Search for the cell housing the specified text and yield its [x, y] center coordinate. 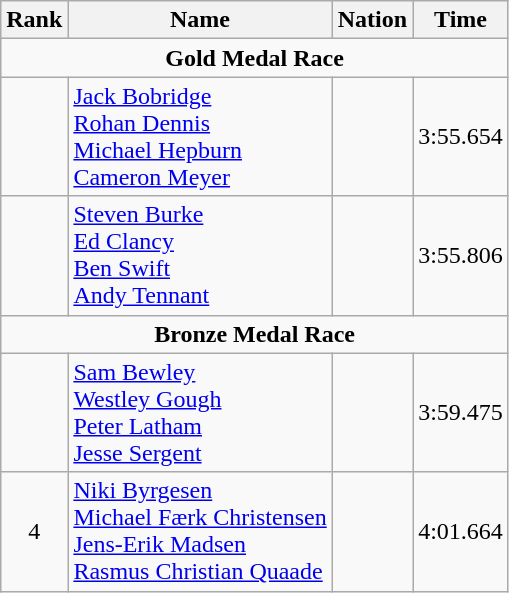
Steven BurkeEd Clancy Ben SwiftAndy Tennant [200, 256]
Bronze Medal Race [255, 334]
Niki ByrgesenMichael Færk ChristensenJens-Erik Madsen Rasmus Christian Quaade [200, 532]
Nation [372, 20]
3:55.806 [461, 256]
Name [200, 20]
Gold Medal Race [255, 58]
4 [34, 532]
4:01.664 [461, 532]
Jack BobridgeRohan DennisMichael Hepburn Cameron Meyer [200, 136]
Time [461, 20]
Sam BewleyWestley GoughPeter LathamJesse Sergent [200, 412]
3:59.475 [461, 412]
Rank [34, 20]
3:55.654 [461, 136]
